Return the [X, Y] coordinate for the center point of the cell that contains the specified text.  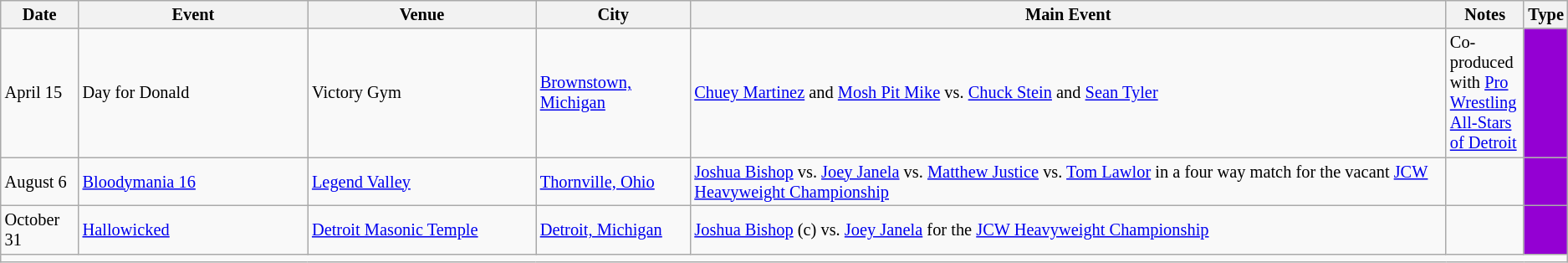
Legend Valley [421, 182]
Hallowicked [193, 229]
August 6 [40, 182]
Date [40, 14]
Thornville, Ohio [614, 182]
Day for Donald [193, 93]
Venue [421, 14]
Chuey Martinez and Mosh Pit Mike vs. Chuck Stein and Sean Tyler [1068, 93]
October 31 [40, 229]
Notes [1485, 14]
City [614, 14]
Event [193, 14]
April 15 [40, 93]
Joshua Bishop vs. Joey Janela vs. Matthew Justice vs. Tom Lawlor in a four way match for the vacant JCW Heavyweight Championship [1068, 182]
Detroit, Michigan [614, 229]
Joshua Bishop (c) vs. Joey Janela for the JCW Heavyweight Championship [1068, 229]
Type [1545, 14]
Detroit Masonic Temple [421, 229]
Main Event [1068, 14]
Bloodymania 16 [193, 182]
Co-produced with Pro Wrestling All-Stars of Detroit [1485, 93]
Victory Gym [421, 93]
Brownstown, Michigan [614, 93]
